For the text-containing cell, return its midpoint in (X, Y) coordinate format. 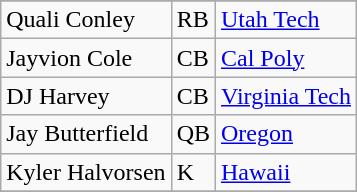
Quali Conley (86, 20)
Jay Butterfield (86, 134)
Oregon (286, 134)
DJ Harvey (86, 96)
Cal Poly (286, 58)
RB (193, 20)
Hawaii (286, 172)
Kyler Halvorsen (86, 172)
QB (193, 134)
Utah Tech (286, 20)
Virginia Tech (286, 96)
K (193, 172)
Jayvion Cole (86, 58)
